Return the (X, Y) coordinate for the center point of the cell that contains the specified text.  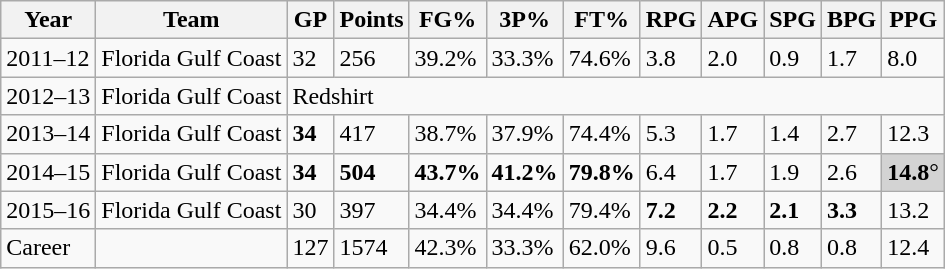
12.4 (914, 248)
41.2% (524, 172)
79.8% (602, 172)
12.3 (914, 134)
74.6% (602, 58)
37.9% (524, 134)
8.0 (914, 58)
38.7% (448, 134)
30 (310, 210)
2.6 (851, 172)
6.4 (671, 172)
1.4 (793, 134)
GP (310, 20)
42.3% (448, 248)
FT% (602, 20)
Points (372, 20)
2015–16 (48, 210)
62.0% (602, 248)
9.6 (671, 248)
2.1 (793, 210)
Year (48, 20)
2013–14 (48, 134)
79.4% (602, 210)
1.9 (793, 172)
0.9 (793, 58)
FG% (448, 20)
Career (48, 248)
APG (733, 20)
43.7% (448, 172)
1574 (372, 248)
504 (372, 172)
39.2% (448, 58)
SPG (793, 20)
32 (310, 58)
2.0 (733, 58)
13.2 (914, 210)
2011–12 (48, 58)
3.8 (671, 58)
7.2 (671, 210)
256 (372, 58)
74.4% (602, 134)
Redshirt (616, 96)
2.7 (851, 134)
2014–15 (48, 172)
417 (372, 134)
397 (372, 210)
0.5 (733, 248)
127 (310, 248)
PPG (914, 20)
3P% (524, 20)
BPG (851, 20)
RPG (671, 20)
2.2 (733, 210)
2012–13 (48, 96)
3.3 (851, 210)
14.8° (914, 172)
5.3 (671, 134)
Team (192, 20)
